Search for the cell housing the specified text and yield its [X, Y] center coordinate. 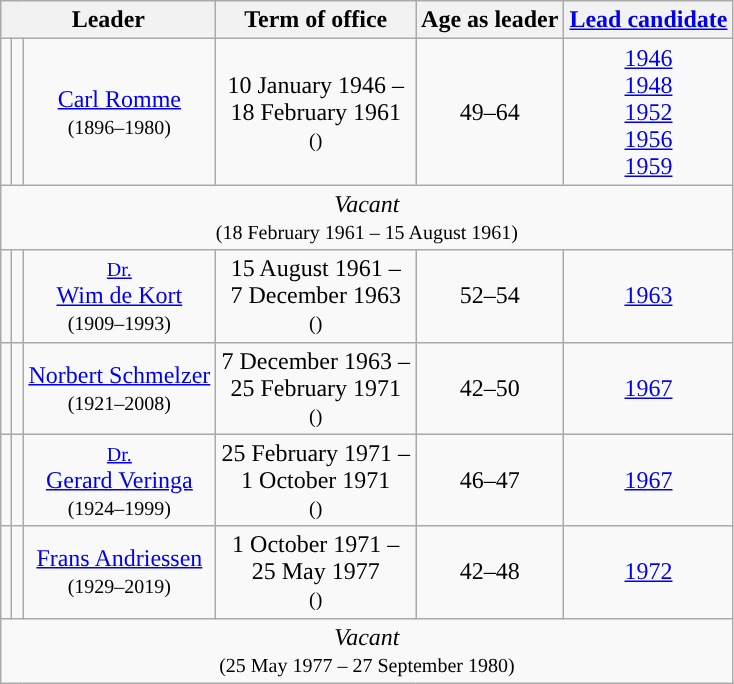
15 August 1961 – 7 December 1963 () [316, 296]
Lead candidate [648, 20]
49–64 [490, 112]
1972 [648, 572]
7 December 1963 – 25 February 1971 () [316, 388]
1963 [648, 296]
10 January 1946 – 18 February 1961 () [316, 112]
Leader [108, 20]
Vacant (18 February 1961 – 15 August 1961) [367, 218]
1946 1948 1952 1956 1959 [648, 112]
42–50 [490, 388]
46–47 [490, 480]
Frans Andriessen (1929–2019) [120, 572]
Carl Romme (1896–1980) [120, 112]
Age as leader [490, 20]
1 October 1971 – 25 May 1977 () [316, 572]
Dr. Gerard Veringa (1924–1999) [120, 480]
Vacant (25 May 1977 – 27 September 1980) [367, 650]
Term of office [316, 20]
42–48 [490, 572]
Norbert Schmelzer (1921–2008) [120, 388]
25 February 1971 – 1 October 1971 () [316, 480]
52–54 [490, 296]
Dr. Wim de Kort (1909–1993) [120, 296]
